Pinpoint the cell where the given text exists, returning its [x, y] midpoint coordinate. 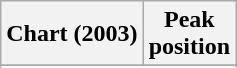
Peakposition [189, 34]
Chart (2003) [72, 34]
